Provide the (X, Y) coordinate of the cell's center where the given text is located.  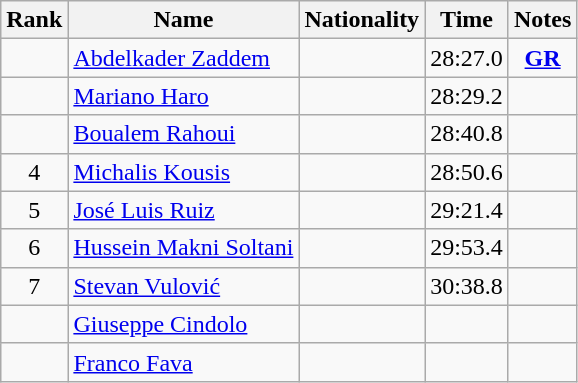
6 (34, 248)
Name (184, 20)
Notes (542, 20)
Rank (34, 20)
Michalis Kousis (184, 172)
Nationality (362, 20)
Boualem Rahoui (184, 134)
29:53.4 (467, 248)
7 (34, 286)
Franco Fava (184, 362)
30:38.8 (467, 286)
29:21.4 (467, 210)
GR (542, 58)
28:27.0 (467, 58)
José Luis Ruiz (184, 210)
28:40.8 (467, 134)
4 (34, 172)
Time (467, 20)
Hussein Makni Soltani (184, 248)
Giuseppe Cindolo (184, 324)
5 (34, 210)
28:50.6 (467, 172)
Stevan Vulović (184, 286)
Mariano Haro (184, 96)
28:29.2 (467, 96)
Abdelkader Zaddem (184, 58)
